Identify which cell holds the provided text, then report its (x, y) central coordinate. 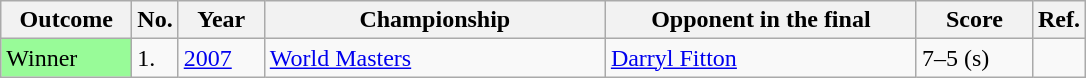
Opponent in the final (760, 20)
2007 (221, 58)
Score (974, 20)
Outcome (66, 20)
7–5 (s) (974, 58)
Winner (66, 58)
1. (155, 58)
No. (155, 20)
Ref. (1058, 20)
Championship (434, 20)
World Masters (434, 58)
Darryl Fitton (760, 58)
Year (221, 20)
